Detect which cell encompasses the target text, then output its [X, Y] center coordinate. 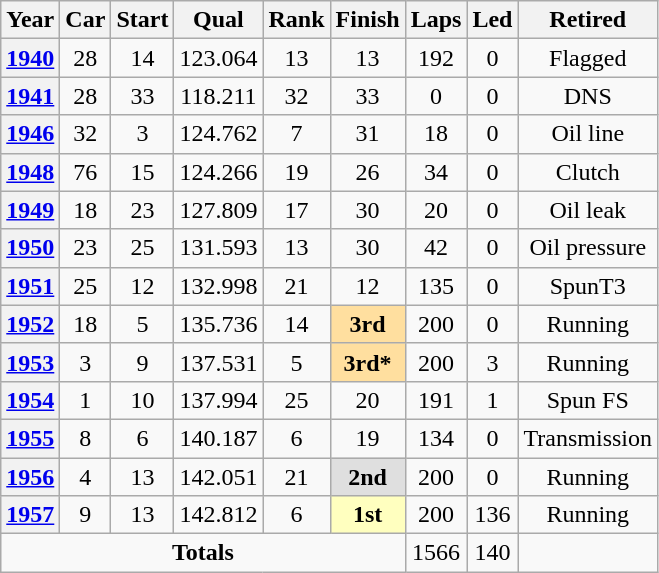
191 [436, 400]
137.994 [218, 400]
135.736 [218, 324]
1952 [30, 324]
1st [368, 515]
Clutch [588, 172]
10 [142, 400]
192 [436, 58]
Spun FS [588, 400]
124.266 [218, 172]
SpunT3 [588, 286]
Qual [218, 20]
2nd [368, 477]
1566 [436, 553]
Transmission [588, 438]
136 [492, 515]
26 [368, 172]
Oil pressure [588, 248]
127.809 [218, 210]
8 [86, 438]
140.187 [218, 438]
140 [492, 553]
Led [492, 20]
134 [436, 438]
1957 [30, 515]
7 [296, 134]
42 [436, 248]
3rd* [368, 362]
31 [368, 134]
76 [86, 172]
131.593 [218, 248]
17 [296, 210]
1948 [30, 172]
Flagged [588, 58]
34 [436, 172]
1940 [30, 58]
142.812 [218, 515]
118.211 [218, 96]
Laps [436, 20]
1949 [30, 210]
3rd [368, 324]
137.531 [218, 362]
142.051 [218, 477]
Year [30, 20]
4 [86, 477]
123.064 [218, 58]
1941 [30, 96]
Oil leak [588, 210]
Car [86, 20]
15 [142, 172]
Start [142, 20]
1954 [30, 400]
1956 [30, 477]
Finish [368, 20]
1946 [30, 134]
1955 [30, 438]
132.998 [218, 286]
Totals [203, 553]
1950 [30, 248]
124.762 [218, 134]
DNS [588, 96]
Rank [296, 20]
Oil line [588, 134]
Retired [588, 20]
135 [436, 286]
1953 [30, 362]
1951 [30, 286]
